Capture the cell that displays the provided text and extract its [X, Y] central coordinate. 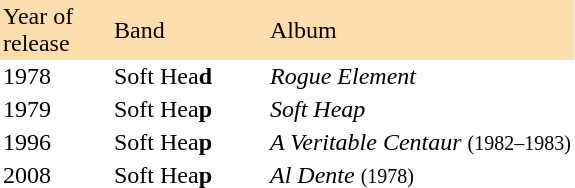
Album [420, 30]
A Veritable Centaur (1982–1983) [420, 142]
Rogue Element [420, 76]
1979 [56, 110]
1996 [56, 142]
Soft Head [189, 76]
Year of release [56, 30]
Band [189, 30]
1978 [56, 76]
